Capture the cell that displays the provided text and extract its [X, Y] central coordinate. 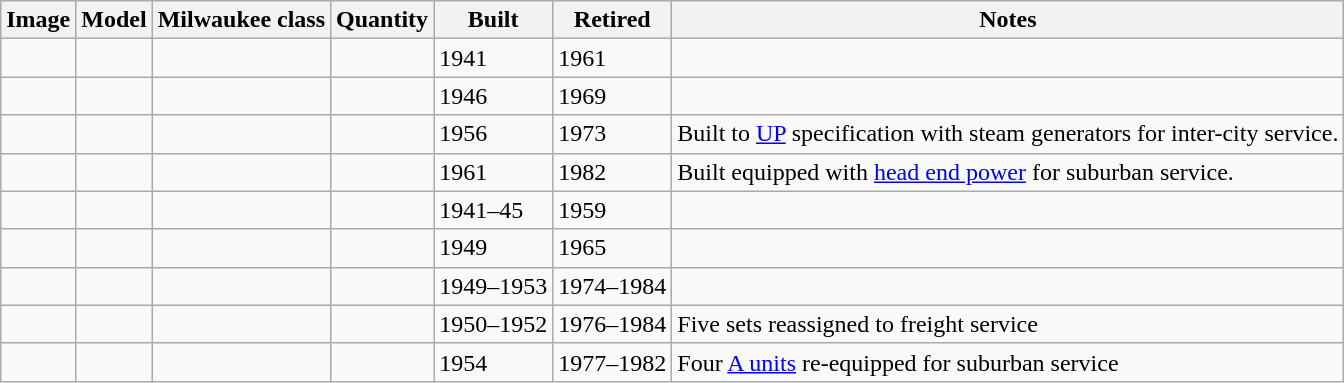
1941–45 [494, 210]
Built equipped with head end power for suburban service. [1008, 172]
1954 [494, 362]
1959 [612, 210]
Model [114, 20]
Four A units re-equipped for suburban service [1008, 362]
Image [38, 20]
Built [494, 20]
1949 [494, 248]
Built to UP specification with steam generators for inter-city service. [1008, 134]
1982 [612, 172]
1941 [494, 58]
Quantity [382, 20]
1956 [494, 134]
1949–1953 [494, 286]
1976–1984 [612, 324]
1977–1982 [612, 362]
1974–1984 [612, 286]
Five sets reassigned to freight service [1008, 324]
1950–1952 [494, 324]
1969 [612, 96]
Notes [1008, 20]
1946 [494, 96]
Milwaukee class [241, 20]
1973 [612, 134]
1965 [612, 248]
Retired [612, 20]
